Extract the [X, Y] coordinate from the center of the cell holding the provided text.  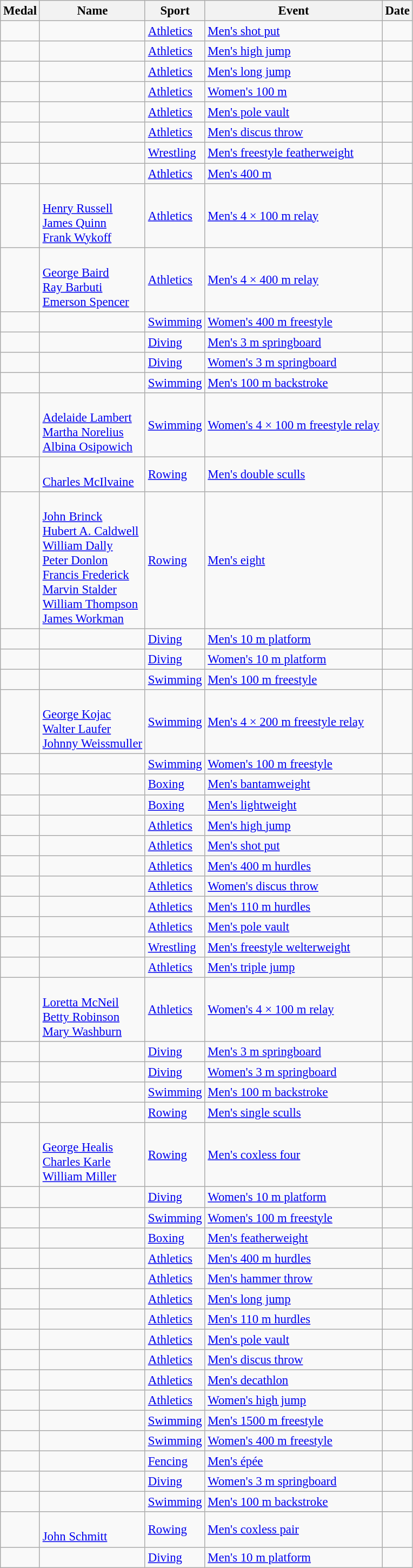
George BairdRay BarbutiEmerson Spencer [92, 280]
Women's high jump [294, 1400]
Henry RussellJames QuinnFrank Wykoff [92, 215]
Medal [21, 11]
Men's 100 m freestyle [294, 680]
Men's 400 m [294, 174]
Men's freestyle featherweight [294, 153]
Men's épée [294, 1462]
George KojacWalter LauferJohnny Weissmuller [92, 722]
Fencing [175, 1462]
Men's eight [294, 561]
Men's 1500 m freestyle [294, 1421]
Name [92, 11]
Men's bantamweight [294, 785]
Men's lightweight [294, 805]
Men's 4 × 100 m relay [294, 215]
Men's single sculls [294, 1113]
Women's 100 m [294, 92]
Men's 4 × 400 m relay [294, 280]
Loretta McNeilBetty RobinsonMary Washburn [92, 1010]
Men's hammer throw [294, 1278]
Event [294, 11]
John Schmitt [92, 1530]
Sport [175, 11]
Men's triple jump [294, 968]
Men's double sculls [294, 475]
Men's 4 × 200 m freestyle relay [294, 722]
Men's decathlon [294, 1380]
Date [397, 11]
Women's discus throw [294, 886]
Women's 4 × 100 m relay [294, 1010]
Men's freestyle welterweight [294, 947]
Adelaide LambertMartha NoreliusAlbina Osipowich [92, 425]
Men's coxless pair [294, 1530]
John BrinckHubert A. CaldwellWilliam DallyPeter DonlonFrancis FrederickMarvin StalderWilliam ThompsonJames Workman [92, 561]
Charles McIlvaine [92, 475]
Women's 4 × 100 m freestyle relay [294, 425]
Men's coxless four [294, 1156]
Men's featherweight [294, 1238]
George HealisCharles KarleWilliam Miller [92, 1156]
